Extract the (X, Y) coordinate from the center of the cell holding the provided text.  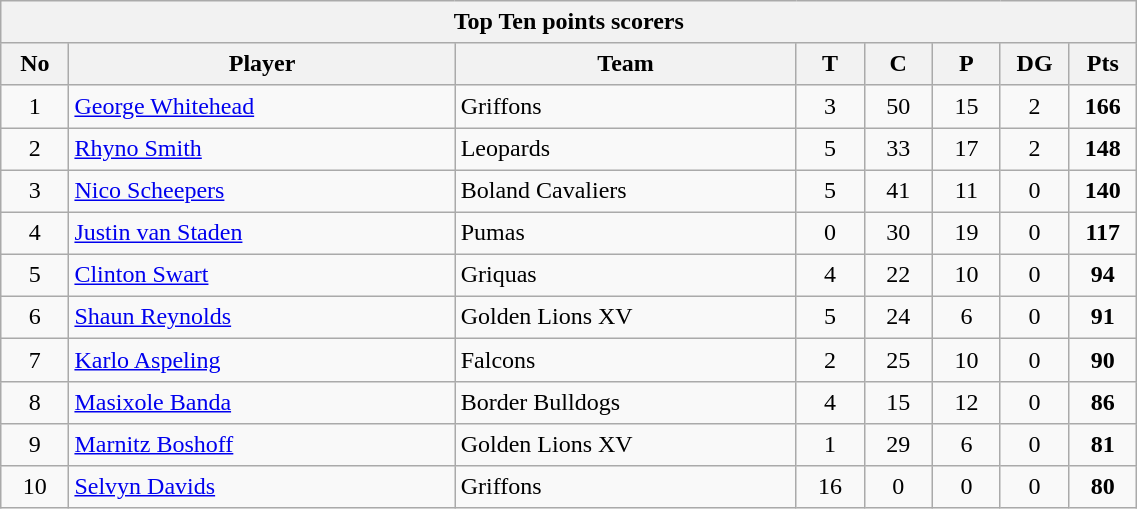
140 (1103, 191)
22 (898, 275)
Masixole Banda (262, 402)
No (35, 64)
25 (898, 360)
T (830, 64)
Pts (1103, 64)
24 (898, 318)
29 (898, 444)
117 (1103, 233)
Pumas (626, 233)
91 (1103, 318)
Griquas (626, 275)
9 (35, 444)
11 (966, 191)
50 (898, 106)
Karlo Aspeling (262, 360)
81 (1103, 444)
Clinton Swart (262, 275)
Rhyno Smith (262, 149)
30 (898, 233)
86 (1103, 402)
8 (35, 402)
Nico Scheepers (262, 191)
Leopards (626, 149)
7 (35, 360)
Justin van Staden (262, 233)
80 (1103, 487)
148 (1103, 149)
George Whitehead (262, 106)
12 (966, 402)
33 (898, 149)
DG (1034, 64)
Border Bulldogs (626, 402)
41 (898, 191)
C (898, 64)
Team (626, 64)
90 (1103, 360)
166 (1103, 106)
Player (262, 64)
Falcons (626, 360)
16 (830, 487)
Shaun Reynolds (262, 318)
Boland Cavaliers (626, 191)
17 (966, 149)
94 (1103, 275)
Selvyn Davids (262, 487)
Marnitz Boshoff (262, 444)
19 (966, 233)
P (966, 64)
Top Ten points scorers (569, 22)
